Extract the (x, y) coordinate from the center of the cell holding the provided text.  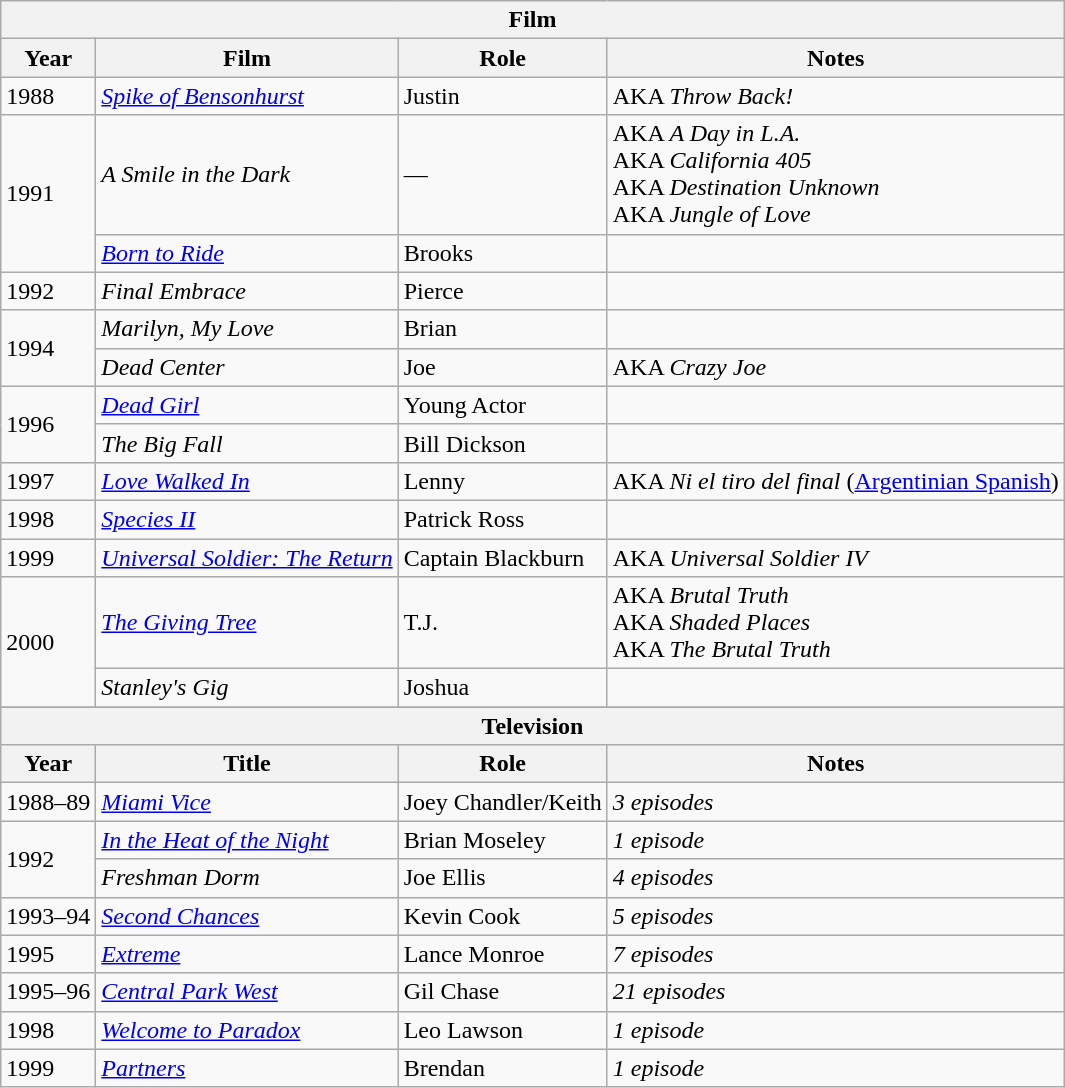
Central Park West (247, 992)
Joe Ellis (502, 878)
Joe (502, 367)
Brian Moseley (502, 840)
AKA A Day in L.A. AKA California 405 AKA Destination Unknown AKA Jungle of Love (836, 174)
1995 (48, 954)
Television (533, 726)
Freshman Dorm (247, 878)
Young Actor (502, 405)
Stanley's Gig (247, 688)
Partners (247, 1068)
AKA Universal Soldier IV (836, 557)
Dead Girl (247, 405)
21 episodes (836, 992)
Born to Ride (247, 253)
Title (247, 764)
Welcome to Paradox (247, 1030)
AKA Throw Back! (836, 96)
1994 (48, 348)
Spike of Bensonhurst (247, 96)
1991 (48, 194)
Lance Monroe (502, 954)
Pierce (502, 291)
Marilyn, My Love (247, 329)
AKA Ni el tiro del final (Argentinian Spanish) (836, 481)
1995–96 (48, 992)
Kevin Cook (502, 916)
Extreme (247, 954)
5 episodes (836, 916)
The Giving Tree (247, 623)
Bill Dickson (502, 443)
Love Walked In (247, 481)
Justin (502, 96)
Dead Center (247, 367)
Leo Lawson (502, 1030)
Brian (502, 329)
1988 (48, 96)
3 episodes (836, 802)
Joshua (502, 688)
Joey Chandler/Keith (502, 802)
1997 (48, 481)
1996 (48, 424)
Brendan (502, 1068)
Species II (247, 519)
T.J. (502, 623)
4 episodes (836, 878)
A Smile in the Dark (247, 174)
Brooks (502, 253)
In the Heat of the Night (247, 840)
The Big Fall (247, 443)
Gil Chase (502, 992)
7 episodes (836, 954)
Lenny (502, 481)
AKA Crazy Joe (836, 367)
Captain Blackburn (502, 557)
Second Chances (247, 916)
AKA Brutal Truth AKA Shaded Places AKA The Brutal Truth (836, 623)
1993–94 (48, 916)
Patrick Ross (502, 519)
2000 (48, 642)
Universal Soldier: The Return (247, 557)
— (502, 174)
Miami Vice (247, 802)
Final Embrace (247, 291)
1988–89 (48, 802)
